For the text-containing cell, return its midpoint in [X, Y] coordinate format. 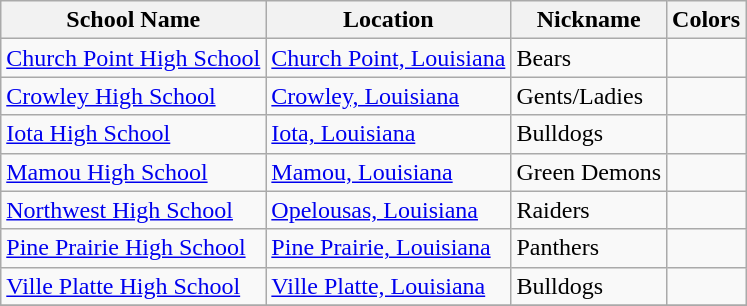
Bears [589, 58]
Opelousas, Louisiana [388, 210]
Pine Prairie, Louisiana [388, 248]
Pine Prairie High School [134, 248]
School Name [134, 20]
Church Point, Louisiana [388, 58]
Mamou High School [134, 172]
Colors [706, 20]
Ville Platte, Louisiana [388, 286]
Green Demons [589, 172]
Nickname [589, 20]
Mamou, Louisiana [388, 172]
Gents/Ladies [589, 96]
Iota High School [134, 134]
Crowley, Louisiana [388, 96]
Ville Platte High School [134, 286]
Northwest High School [134, 210]
Crowley High School [134, 96]
Church Point High School [134, 58]
Iota, Louisiana [388, 134]
Raiders [589, 210]
Panthers [589, 248]
Location [388, 20]
